Extract the [X, Y] coordinate from the center of the cell holding the provided text.  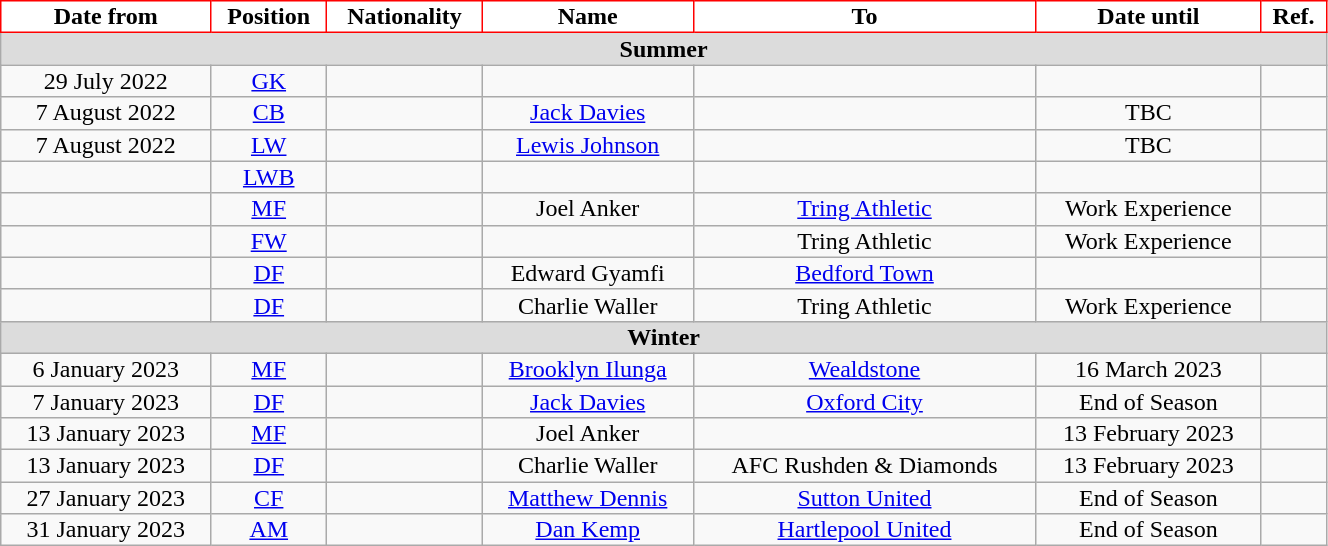
Lewis Johnson [588, 145]
CB [269, 113]
Ref. [1294, 17]
27 January 2023 [106, 498]
29 July 2022 [106, 81]
Position [269, 17]
Bedford Town [864, 273]
Matthew Dennis [588, 498]
Brooklyn Ilunga [588, 369]
LW [269, 145]
7 January 2023 [106, 402]
Edward Gyamfi [588, 273]
Dan Kemp [588, 530]
Date from [106, 17]
LWB [269, 177]
Sutton United [864, 498]
GK [269, 81]
16 March 2023 [1148, 369]
Hartlepool United [864, 530]
Oxford City [864, 402]
Summer [664, 49]
FW [269, 241]
6 January 2023 [106, 369]
AFC Rushden & Diamonds [864, 466]
Name [588, 17]
To [864, 17]
Wealdstone [864, 369]
Winter [664, 337]
31 January 2023 [106, 530]
CF [269, 498]
AM [269, 530]
Nationality [405, 17]
Date until [1148, 17]
